Detect which cell encompasses the target text, then output its [x, y] center coordinate. 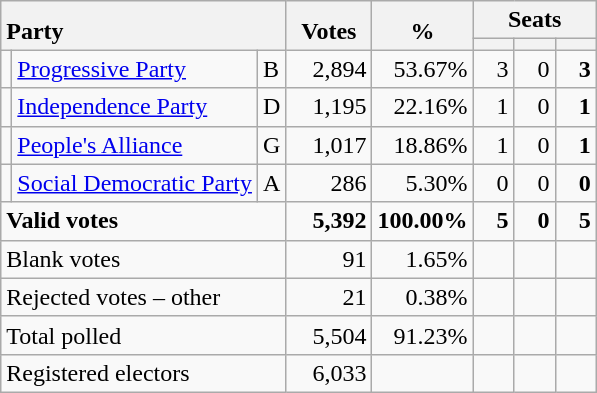
Rejected votes – other [144, 297]
Votes [329, 26]
B [271, 69]
People's Alliance [135, 145]
G [271, 145]
5,392 [329, 221]
22.16% [422, 107]
2,894 [329, 69]
91.23% [422, 335]
100.00% [422, 221]
% [422, 26]
53.67% [422, 69]
Party [144, 26]
286 [329, 183]
Social Democratic Party [135, 183]
5.30% [422, 183]
Total polled [144, 335]
1.65% [422, 259]
Independence Party [135, 107]
91 [329, 259]
Seats [534, 20]
Progressive Party [135, 69]
Valid votes [144, 221]
21 [329, 297]
18.86% [422, 145]
Blank votes [144, 259]
0.38% [422, 297]
A [271, 183]
5,504 [329, 335]
1,017 [329, 145]
D [271, 107]
Registered electors [144, 373]
6,033 [329, 373]
1,195 [329, 107]
